Return the [x, y] coordinate for the center point of the cell that contains the specified text.  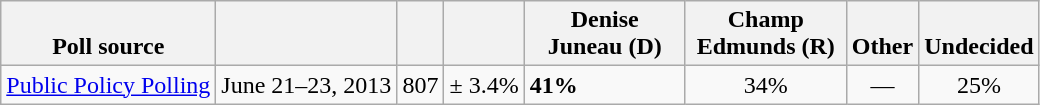
DeniseJuneau (D) [604, 34]
Poll source [108, 34]
25% [979, 85]
807 [420, 85]
34% [766, 85]
— [882, 85]
June 21–23, 2013 [306, 85]
41% [604, 85]
Other [882, 34]
Public Policy Polling [108, 85]
ChampEdmunds (R) [766, 34]
± 3.4% [484, 85]
Undecided [979, 34]
